Pinpoint the cell where the given text exists, returning its (x, y) midpoint coordinate. 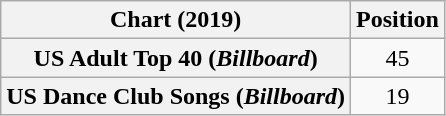
45 (398, 58)
Chart (2019) (176, 20)
US Adult Top 40 (Billboard) (176, 58)
US Dance Club Songs (Billboard) (176, 96)
Position (398, 20)
19 (398, 96)
